Scan for the cell matching the given text and deliver its (X, Y) coordinate at center. 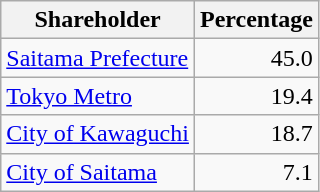
18.7 (256, 134)
Tokyo Metro (98, 96)
45.0 (256, 58)
7.1 (256, 172)
19.4 (256, 96)
City of Kawaguchi (98, 134)
Percentage (256, 20)
Saitama Prefecture (98, 58)
Shareholder (98, 20)
City of Saitama (98, 172)
